Detect which cell encompasses the target text, then output its (X, Y) center coordinate. 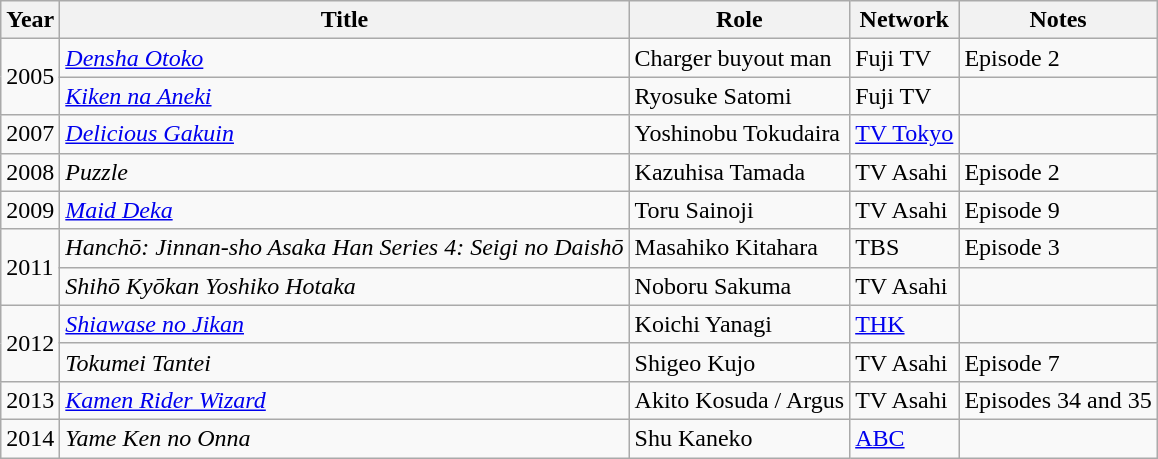
Year (30, 20)
Episode 7 (1058, 362)
Masahiko Kitahara (740, 248)
2007 (30, 134)
Yoshinobu Tokudaira (740, 134)
Noboru Sakuma (740, 286)
2013 (30, 400)
Ryosuke Satomi (740, 96)
THK (904, 324)
Toru Sainoji (740, 210)
Akito Kosuda / Argus (740, 400)
ABC (904, 438)
Kiken na Aneki (344, 96)
2011 (30, 267)
Hanchō: Jinnan-sho Asaka Han Series 4: Seigi no Daishō (344, 248)
Delicious Gakuin (344, 134)
Episodes 34 and 35 (1058, 400)
Shihō Kyōkan Yoshiko Hotaka (344, 286)
2005 (30, 77)
2008 (30, 172)
Puzzle (344, 172)
Kazuhisa Tamada (740, 172)
Notes (1058, 20)
Koichi Yanagi (740, 324)
Role (740, 20)
Tokumei Tantei (344, 362)
2009 (30, 210)
Episode 9 (1058, 210)
Episode 3 (1058, 248)
Shu Kaneko (740, 438)
TBS (904, 248)
2014 (30, 438)
Shigeo Kujo (740, 362)
Charger buyout man (740, 58)
TV Tokyo (904, 134)
Maid Deka (344, 210)
Yame Ken no Onna (344, 438)
Title (344, 20)
Shiawase no Jikan (344, 324)
2012 (30, 343)
Densha Otoko (344, 58)
Kamen Rider Wizard (344, 400)
Network (904, 20)
